Determine the (X, Y) coordinate at the center of the cell enclosing the given text.  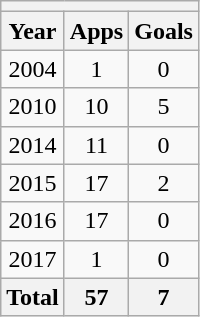
11 (96, 145)
2004 (33, 69)
7 (164, 297)
2010 (33, 107)
Goals (164, 31)
Year (33, 31)
Total (33, 297)
2017 (33, 259)
5 (164, 107)
10 (96, 107)
2014 (33, 145)
57 (96, 297)
2016 (33, 221)
2015 (33, 183)
2 (164, 183)
Apps (96, 31)
